Search for the cell housing the specified text and yield its [x, y] center coordinate. 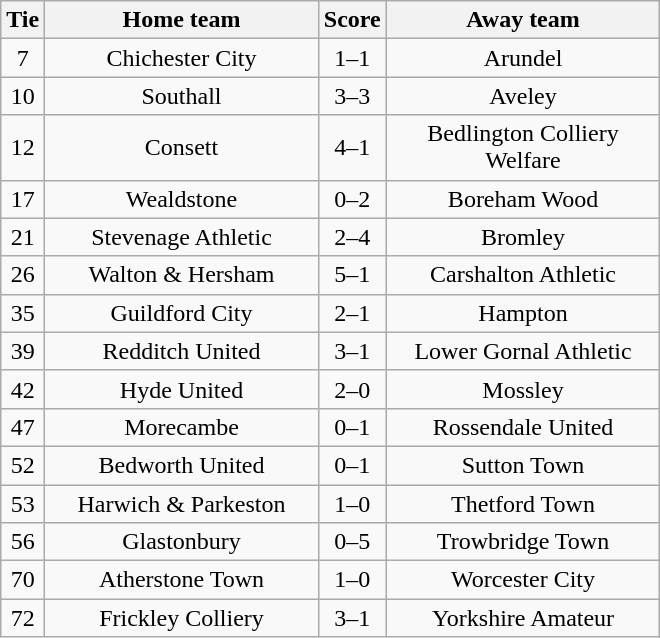
Boreham Wood [523, 199]
5–1 [352, 275]
Stevenage Athletic [182, 237]
Frickley Colliery [182, 618]
Bedlington Colliery Welfare [523, 148]
39 [23, 351]
Guildford City [182, 313]
72 [23, 618]
2–0 [352, 389]
Wealdstone [182, 199]
12 [23, 148]
17 [23, 199]
Carshalton Athletic [523, 275]
Morecambe [182, 427]
56 [23, 542]
Bedworth United [182, 465]
Hyde United [182, 389]
Hampton [523, 313]
3–3 [352, 96]
Glastonbury [182, 542]
1–1 [352, 58]
21 [23, 237]
7 [23, 58]
0–2 [352, 199]
Harwich & Parkeston [182, 503]
53 [23, 503]
Tie [23, 20]
70 [23, 580]
Mossley [523, 389]
26 [23, 275]
Redditch United [182, 351]
Sutton Town [523, 465]
Rossendale United [523, 427]
47 [23, 427]
Away team [523, 20]
Lower Gornal Athletic [523, 351]
42 [23, 389]
Bromley [523, 237]
Trowbridge Town [523, 542]
4–1 [352, 148]
Walton & Hersham [182, 275]
0–5 [352, 542]
Southall [182, 96]
Arundel [523, 58]
Thetford Town [523, 503]
Score [352, 20]
Chichester City [182, 58]
2–4 [352, 237]
Aveley [523, 96]
2–1 [352, 313]
Consett [182, 148]
Worcester City [523, 580]
Yorkshire Amateur [523, 618]
35 [23, 313]
Home team [182, 20]
10 [23, 96]
Atherstone Town [182, 580]
52 [23, 465]
